Capture the cell that displays the provided text and extract its [X, Y] central coordinate. 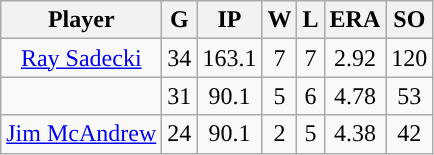
6 [310, 96]
53 [410, 96]
Jim McAndrew [82, 134]
IP [230, 20]
163.1 [230, 58]
G [180, 20]
Player [82, 20]
L [310, 20]
2 [280, 134]
42 [410, 134]
Ray Sadecki [82, 58]
4.38 [355, 134]
ERA [355, 20]
120 [410, 58]
4.78 [355, 96]
W [280, 20]
24 [180, 134]
31 [180, 96]
34 [180, 58]
2.92 [355, 58]
SO [410, 20]
